Return [X, Y] of the center of cell containing provided text 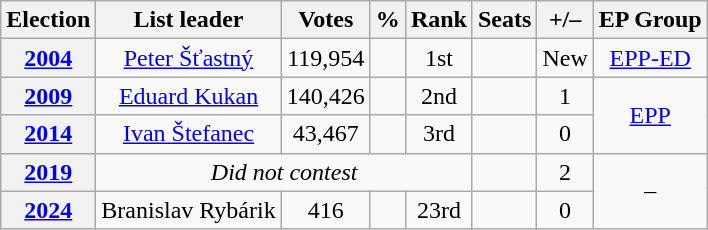
Branislav Rybárik [188, 210]
Did not contest [284, 172]
% [388, 20]
Election [48, 20]
2024 [48, 210]
119,954 [326, 58]
2019 [48, 172]
New [565, 58]
Seats [504, 20]
1st [438, 58]
2nd [438, 96]
140,426 [326, 96]
2 [565, 172]
43,467 [326, 134]
EPP [650, 115]
Votes [326, 20]
23rd [438, 210]
2009 [48, 96]
Eduard Kukan [188, 96]
2014 [48, 134]
Rank [438, 20]
Ivan Štefanec [188, 134]
416 [326, 210]
Peter Šťastný [188, 58]
EPP-ED [650, 58]
3rd [438, 134]
1 [565, 96]
EP Group [650, 20]
List leader [188, 20]
2004 [48, 58]
+/– [565, 20]
– [650, 191]
